Extract the [x, y] coordinate from the center of the cell holding the provided text.  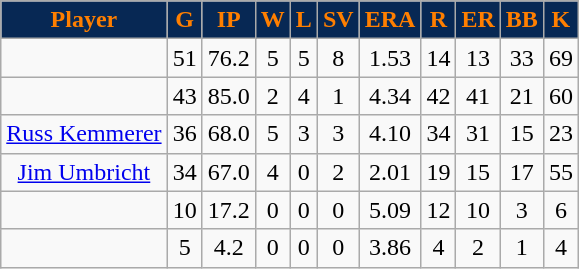
BB [522, 20]
W [272, 20]
13 [478, 58]
41 [478, 96]
K [560, 20]
43 [184, 96]
17 [522, 172]
Russ Kemmerer [84, 134]
60 [560, 96]
19 [438, 172]
IP [228, 20]
4.2 [228, 248]
14 [438, 58]
51 [184, 58]
12 [438, 210]
23 [560, 134]
ERA [390, 20]
36 [184, 134]
31 [478, 134]
33 [522, 58]
Jim Umbricht [84, 172]
R [438, 20]
5.09 [390, 210]
L [304, 20]
68.0 [228, 134]
6 [560, 210]
67.0 [228, 172]
42 [438, 96]
3.86 [390, 248]
SV [338, 20]
69 [560, 58]
4.34 [390, 96]
8 [338, 58]
85.0 [228, 96]
2.01 [390, 172]
Player [84, 20]
21 [522, 96]
G [184, 20]
1.53 [390, 58]
4.10 [390, 134]
ER [478, 20]
76.2 [228, 58]
17.2 [228, 210]
55 [560, 172]
